For the text-containing cell, return its midpoint in (X, Y) coordinate format. 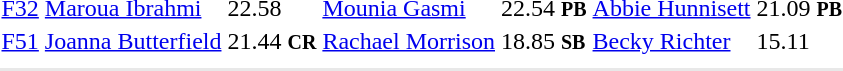
Joanna Butterfield (133, 41)
21.44 CR (272, 41)
F51 (20, 41)
Rachael Morrison (409, 41)
Becky Richter (672, 41)
18.85 SB (544, 41)
